Determine the (x, y) coordinate at the center of the cell enclosing the given text.  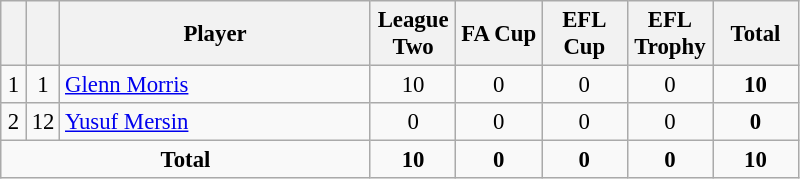
EFL Trophy (670, 34)
FA Cup (499, 34)
2 (14, 122)
Yusuf Mersin (216, 122)
EFL Cup (585, 34)
Player (216, 34)
Glenn Morris (216, 85)
League Two (413, 34)
12 (42, 122)
